Find where the given text appears and provide that cell's center as (X, Y) coordinate. 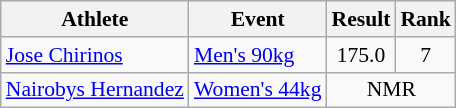
Event (258, 19)
Nairobys Hernandez (95, 90)
Jose Chirinos (95, 55)
Athlete (95, 19)
7 (426, 55)
NMR (392, 90)
Men's 90kg (258, 55)
Women's 44kg (258, 90)
Rank (426, 19)
175.0 (362, 55)
Result (362, 19)
